Provide the [x, y] coordinate of the cell's center where the given text is located.  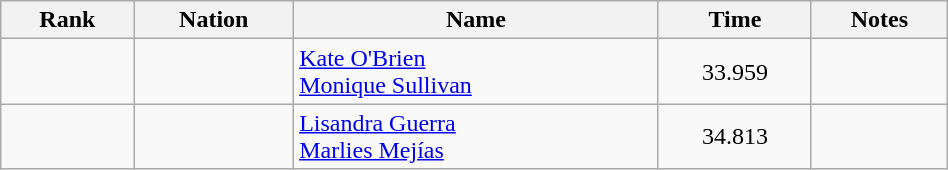
Rank [68, 20]
33.959 [734, 72]
Notes [879, 20]
Lisandra GuerraMarlies Mejías [476, 136]
34.813 [734, 136]
Nation [214, 20]
Name [476, 20]
Time [734, 20]
Kate O'BrienMonique Sullivan [476, 72]
